For the text-containing cell, return its midpoint in (X, Y) coordinate format. 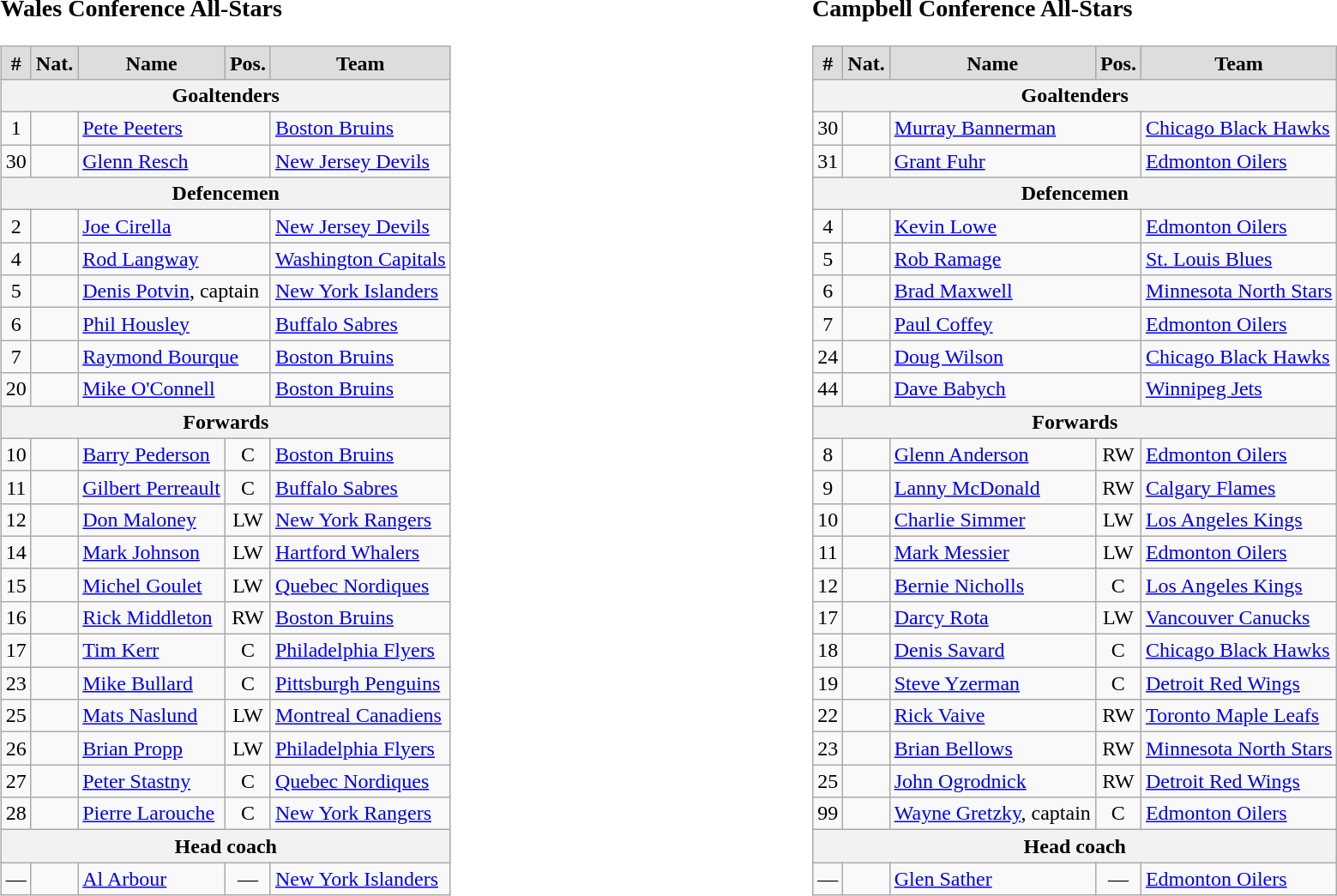
Michel Goulet (152, 585)
14 (15, 552)
Pierre Larouche (152, 814)
Kevin Lowe (1015, 226)
Charlie Simmer (992, 520)
Doug Wilson (1015, 357)
8 (828, 454)
Hartford Whalers (360, 552)
Rick Middleton (152, 617)
Rick Vaive (992, 716)
Winnipeg Jets (1238, 389)
99 (828, 814)
Steve Yzerman (992, 683)
Brian Bellows (992, 749)
Phil Housley (175, 324)
18 (828, 651)
Gilbert Perreault (152, 487)
Calgary Flames (1238, 487)
Montreal Canadiens (360, 716)
Mike Bullard (152, 683)
Paul Coffey (1015, 324)
Glen Sather (992, 879)
1 (15, 129)
Tim Kerr (152, 651)
Washington Capitals (360, 259)
Toronto Maple Leafs (1238, 716)
Glenn Resch (175, 161)
Barry Pederson (152, 454)
Vancouver Canucks (1238, 617)
Denis Potvin, captain (175, 292)
26 (15, 749)
St. Louis Blues (1238, 259)
Glenn Anderson (992, 454)
22 (828, 716)
Wayne Gretzky, captain (992, 814)
2 (15, 226)
Mark Johnson (152, 552)
Darcy Rota (992, 617)
Al Arbour (152, 879)
John Ogrodnick (992, 781)
Grant Fuhr (1015, 161)
20 (15, 389)
Pete Peeters (175, 129)
27 (15, 781)
Dave Babych (1015, 389)
Rod Langway (175, 259)
24 (828, 357)
19 (828, 683)
Mark Messier (992, 552)
Rob Ramage (1015, 259)
28 (15, 814)
16 (15, 617)
Don Maloney (152, 520)
Mats Naslund (152, 716)
Murray Bannerman (1015, 129)
9 (828, 487)
44 (828, 389)
Denis Savard (992, 651)
Lanny McDonald (992, 487)
Brad Maxwell (1015, 292)
Peter Stastny (152, 781)
15 (15, 585)
Mike O'Connell (175, 389)
Raymond Bourque (175, 357)
Joe Cirella (175, 226)
Pittsburgh Penguins (360, 683)
31 (828, 161)
Brian Propp (152, 749)
Bernie Nicholls (992, 585)
